Search for the cell housing the specified text and yield its [x, y] center coordinate. 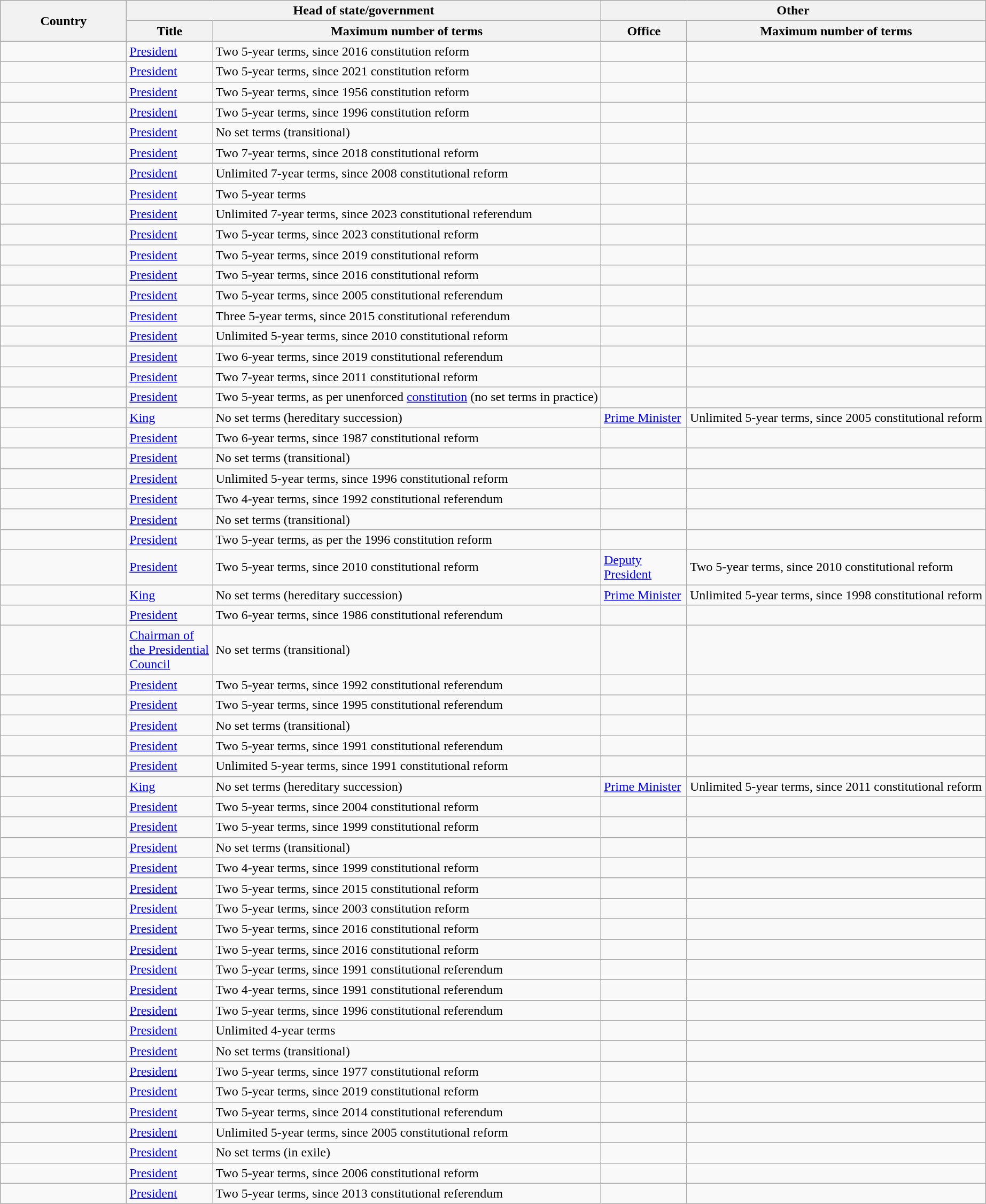
Two 5-year terms, since 2004 constitutional reform [407, 807]
Two 5-year terms, as per unenforced constitution (no set terms in practice) [407, 397]
Two 4-year terms, since 1991 constitutional referendum [407, 990]
Unlimited 5-year terms, since 1998 constitutional reform [836, 595]
Two 5-year terms, since 1996 constitutional referendum [407, 1010]
Office [643, 31]
Two 5-year terms, since 1995 constitutional referendum [407, 705]
Unlimited 5-year terms, since 2010 constitutional reform [407, 336]
Two 4-year terms, since 1999 constitutional reform [407, 868]
Other [793, 11]
Two 5-year terms, since 2021 constitution reform [407, 72]
Two 5-year terms [407, 194]
Two 4-year terms, since 1992 constitutional referendum [407, 499]
Two 5-year terms, since 2003 constitution reform [407, 908]
Two 6-year terms, since 1986 constitutional referendum [407, 615]
Two 5-year terms, since 1996 constitution reform [407, 112]
Unlimited 7-year terms, since 2008 constitutional reform [407, 173]
Two 5-year terms, since 1999 constitutional reform [407, 827]
Two 5-year terms, since 2016 constitution reform [407, 51]
Deputy President [643, 567]
Unlimited 5-year terms, since 1991 constitutional reform [407, 766]
Title [170, 31]
Two 5-year terms, since 2023 constitutional reform [407, 234]
Head of state/government [364, 11]
Unlimited 5-year terms, since 1996 constitutional reform [407, 478]
No set terms (in exile) [407, 1153]
Two 5-year terms, since 2005 constitutional referendum [407, 296]
Two 5-year terms, since 2006 constitutional reform [407, 1173]
Unlimited 7-year terms, since 2023 constitutional referendum [407, 214]
Two 6-year terms, since 1987 constitutional reform [407, 438]
Two 5-year terms, since 1992 constitutional referendum [407, 685]
Two 6-year terms, since 2019 constitutional referendum [407, 357]
Two 5-year terms, since 2014 constitutional referendum [407, 1112]
Two 5-year terms, since 2015 constitutional reform [407, 888]
Three 5-year terms, since 2015 constitutional referendum [407, 316]
Two 5-year terms, since 2013 constitutional referendum [407, 1193]
Two 5-year terms, as per the 1996 constitution reform [407, 539]
Country [64, 21]
Two 7-year terms, since 2018 constitutional reform [407, 153]
Two 5-year terms, since 1956 constitution reform [407, 92]
Chairman of the Presidential Council [170, 650]
Unlimited 4-year terms [407, 1031]
Two 7-year terms, since 2011 constitutional reform [407, 377]
Two 5-year terms, since 1977 constitutional reform [407, 1071]
Unlimited 5-year terms, since 2011 constitutional reform [836, 786]
